Find where the given text appears and provide that cell's center as [x, y] coordinate. 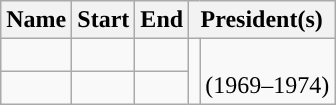
End [162, 20]
(1969–1974) [268, 72]
Name [36, 20]
President(s) [262, 20]
Start [104, 20]
